Detect which cell encompasses the target text, then output its (x, y) center coordinate. 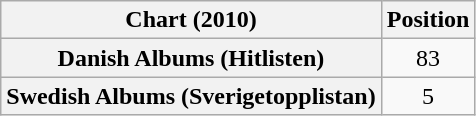
Chart (2010) (191, 20)
Swedish Albums (Sverigetopplistan) (191, 96)
Position (428, 20)
Danish Albums (Hitlisten) (191, 58)
83 (428, 58)
5 (428, 96)
